Return the (x, y) coordinate for the center point of the cell that contains the specified text.  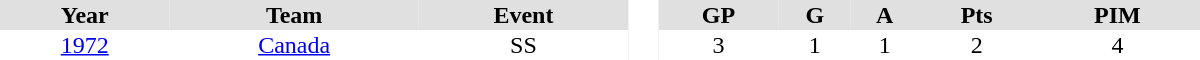
Event (524, 15)
Pts (976, 15)
Canada (294, 45)
Team (294, 15)
SS (524, 45)
1972 (85, 45)
3 (718, 45)
GP (718, 15)
PIM (1118, 15)
A (885, 15)
Year (85, 15)
G (815, 15)
4 (1118, 45)
2 (976, 45)
